Scan for the cell matching the given text and deliver its [X, Y] coordinate at center. 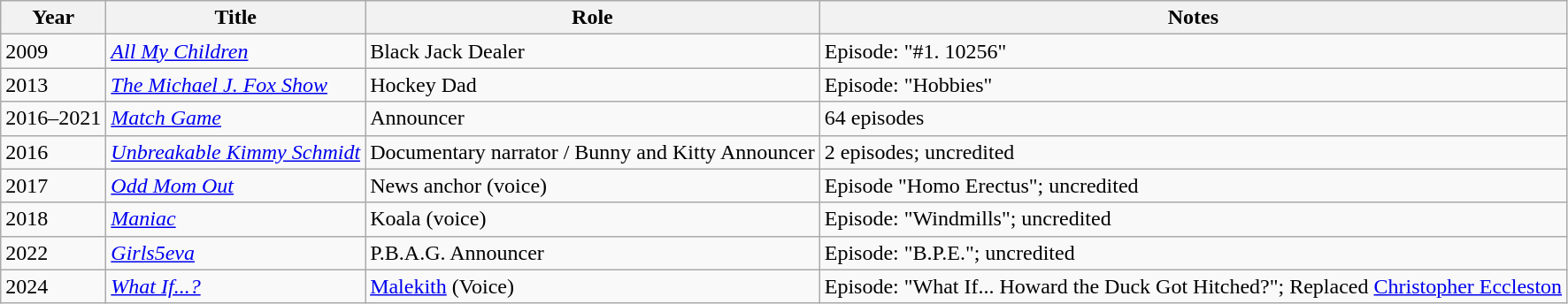
Black Jack Dealer [593, 51]
Year [53, 18]
Malekith (Voice) [593, 286]
2018 [53, 219]
P.B.A.G. Announcer [593, 253]
2 episodes; uncredited [1193, 152]
2016–2021 [53, 118]
Odd Mom Out [235, 186]
News anchor (voice) [593, 186]
Unbreakable Kimmy Schmidt [235, 152]
2016 [53, 152]
64 episodes [1193, 118]
2024 [53, 286]
Notes [1193, 18]
Hockey Dad [593, 85]
Episode: "Hobbies" [1193, 85]
Episode: "Windmills"; uncredited [1193, 219]
2013 [53, 85]
Maniac [235, 219]
All My Children [235, 51]
2009 [53, 51]
2022 [53, 253]
Girls5eva [235, 253]
Title [235, 18]
Match Game [235, 118]
Announcer [593, 118]
The Michael J. Fox Show [235, 85]
Episode: "B.P.E."; uncredited [1193, 253]
Episode: "What If... Howard the Duck Got Hitched?"; Replaced Christopher Eccleston [1193, 286]
Koala (voice) [593, 219]
Documentary narrator / Bunny and Kitty Announcer [593, 152]
Role [593, 18]
Episode "Homo Erectus"; uncredited [1193, 186]
2017 [53, 186]
What If...? [235, 286]
Episode: "#1. 10256" [1193, 51]
